Pinpoint the cell where the given text exists, returning its (X, Y) midpoint coordinate. 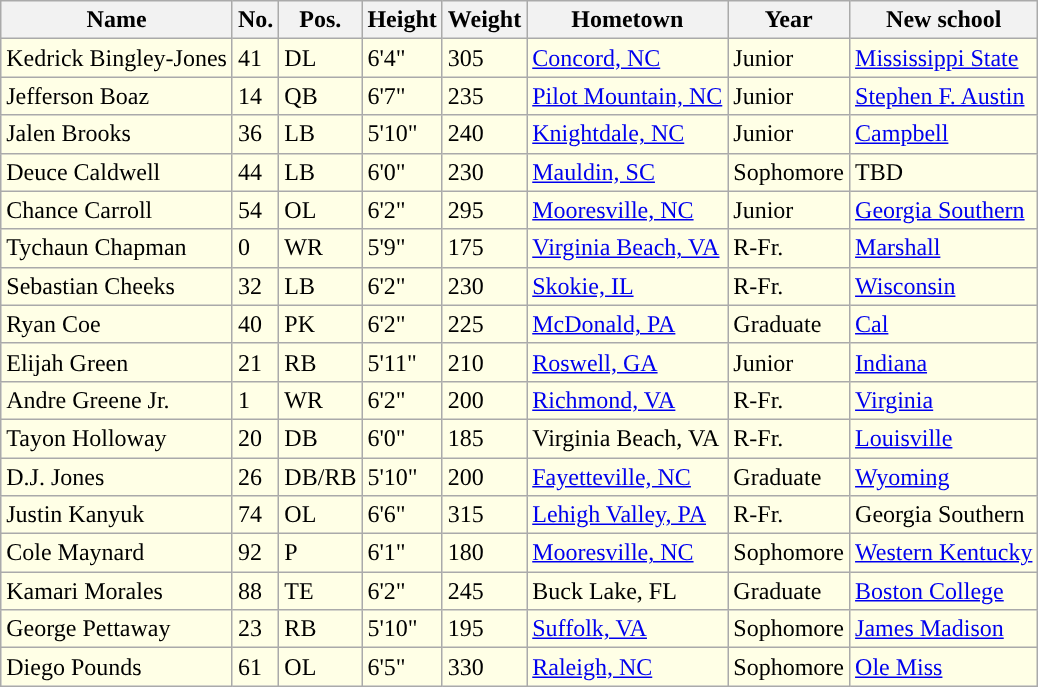
6'5" (402, 667)
DL (320, 58)
Ole Miss (944, 667)
61 (255, 667)
Louisville (944, 438)
23 (255, 629)
James Madison (944, 629)
Campbell (944, 134)
D.J. Jones (117, 477)
210 (484, 362)
21 (255, 362)
Lehigh Valley, PA (628, 515)
175 (484, 248)
DB/RB (320, 477)
6'1" (402, 553)
1 (255, 400)
Boston College (944, 591)
Hometown (628, 20)
240 (484, 134)
No. (255, 20)
Chance Carroll (117, 210)
Cole Maynard (117, 553)
PK (320, 324)
Marshall (944, 248)
Wyoming (944, 477)
Roswell, GA (628, 362)
5'11" (402, 362)
92 (255, 553)
Year (789, 20)
54 (255, 210)
74 (255, 515)
44 (255, 172)
QB (320, 96)
6'6" (402, 515)
6'4" (402, 58)
Richmond, VA (628, 400)
Stephen F. Austin (944, 96)
Ryan Coe (117, 324)
TE (320, 591)
6'7" (402, 96)
14 (255, 96)
20 (255, 438)
315 (484, 515)
Concord, NC (628, 58)
235 (484, 96)
DB (320, 438)
Fayetteville, NC (628, 477)
Jalen Brooks (117, 134)
Height (402, 20)
P (320, 553)
Sebastian Cheeks (117, 286)
305 (484, 58)
Buck Lake, FL (628, 591)
George Pettaway (117, 629)
Justin Kanyuk (117, 515)
225 (484, 324)
Deuce Caldwell (117, 172)
5'9" (402, 248)
Tayon Holloway (117, 438)
245 (484, 591)
41 (255, 58)
Tychaun Chapman (117, 248)
Cal (944, 324)
Western Kentucky (944, 553)
Jefferson Boaz (117, 96)
New school (944, 20)
Pos. (320, 20)
195 (484, 629)
Knightdale, NC (628, 134)
Pilot Mountain, NC (628, 96)
Elijah Green (117, 362)
Diego Pounds (117, 667)
Virginia (944, 400)
26 (255, 477)
Raleigh, NC (628, 667)
36 (255, 134)
Kamari Morales (117, 591)
Mississippi State (944, 58)
180 (484, 553)
TBD (944, 172)
Andre Greene Jr. (117, 400)
Mauldin, SC (628, 172)
0 (255, 248)
Kedrick Bingley-Jones (117, 58)
295 (484, 210)
Indiana (944, 362)
Weight (484, 20)
Name (117, 20)
McDonald, PA (628, 324)
40 (255, 324)
Skokie, IL (628, 286)
330 (484, 667)
32 (255, 286)
88 (255, 591)
Suffolk, VA (628, 629)
Wisconsin (944, 286)
185 (484, 438)
